For the text-containing cell, return its midpoint in [X, Y] coordinate format. 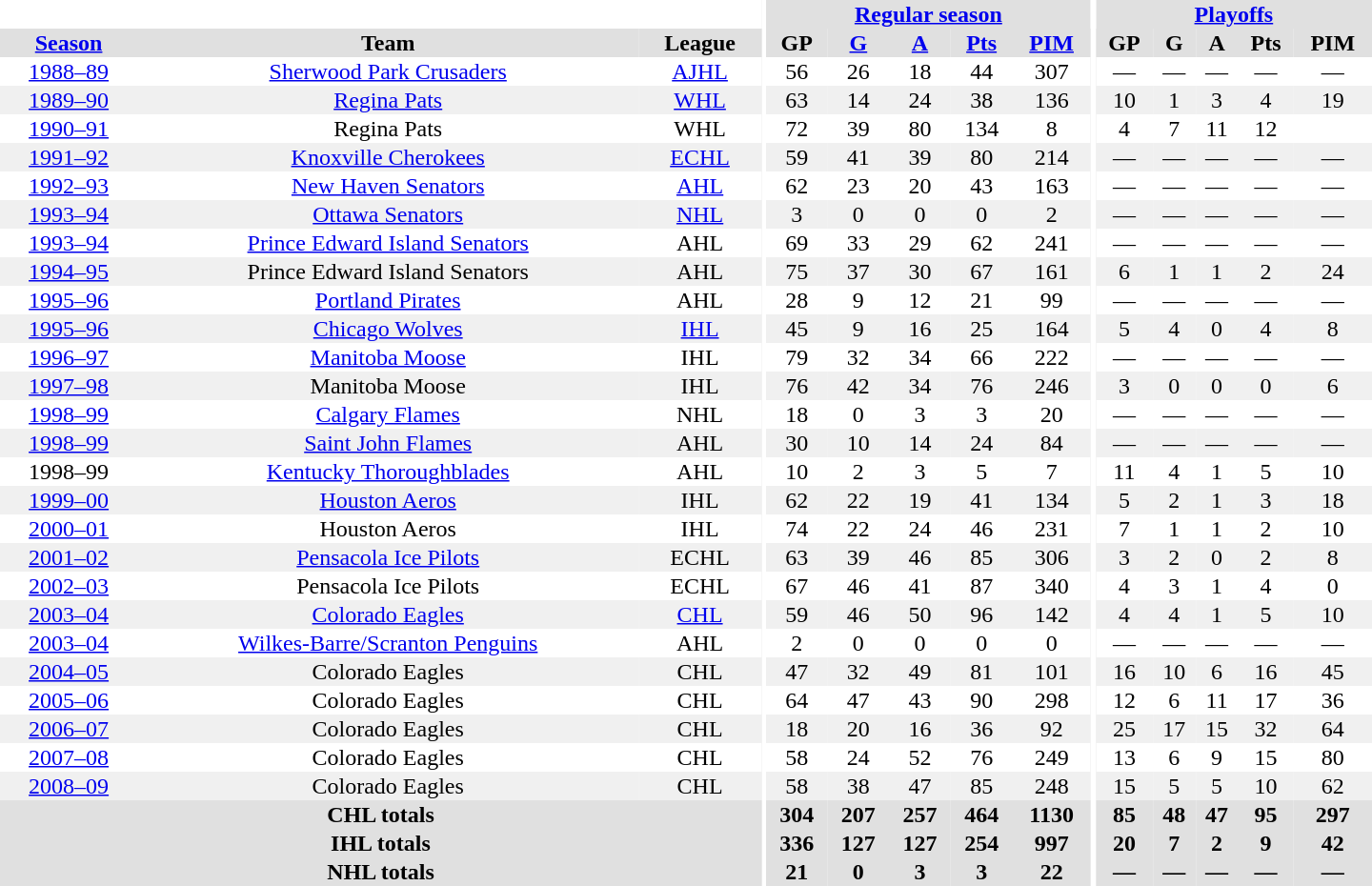
81 [981, 672]
1999–00 [69, 500]
1130 [1051, 815]
72 [797, 129]
66 [981, 357]
Team [388, 43]
306 [1051, 557]
340 [1051, 586]
136 [1051, 100]
163 [1051, 186]
2006–07 [69, 729]
214 [1051, 157]
1996–97 [69, 357]
75 [797, 272]
246 [1051, 386]
Kentucky Thoroughblades [388, 472]
164 [1051, 329]
2004–05 [69, 672]
44 [981, 71]
Ottawa Senators [388, 214]
Chicago Wolves [388, 329]
84 [1051, 443]
79 [797, 357]
1994–95 [69, 272]
26 [859, 71]
297 [1333, 815]
23 [859, 186]
997 [1051, 843]
1988–89 [69, 71]
336 [797, 843]
52 [920, 757]
49 [920, 672]
NHL totals [381, 872]
2007–08 [69, 757]
33 [859, 243]
1991–92 [69, 157]
1997–98 [69, 386]
241 [1051, 243]
307 [1051, 71]
29 [920, 243]
304 [797, 815]
Calgary Flames [388, 414]
AJHL [699, 71]
69 [797, 243]
2000–01 [69, 529]
Wilkes-Barre/Scranton Penguins [388, 643]
92 [1051, 729]
28 [797, 300]
IHL totals [381, 843]
2001–02 [69, 557]
Regular season [928, 14]
298 [1051, 700]
Playoffs [1234, 14]
161 [1051, 272]
37 [859, 272]
222 [1051, 357]
95 [1265, 815]
League [699, 43]
Sherwood Park Crusaders [388, 71]
87 [981, 586]
90 [981, 700]
56 [797, 71]
2005–06 [69, 700]
50 [920, 614]
464 [981, 815]
1990–91 [69, 129]
207 [859, 815]
Season [69, 43]
254 [981, 843]
Saint John Flames [388, 443]
1989–90 [69, 100]
99 [1051, 300]
2002–03 [69, 586]
48 [1174, 815]
Knoxville Cherokees [388, 157]
New Haven Senators [388, 186]
13 [1124, 757]
74 [797, 529]
1992–93 [69, 186]
249 [1051, 757]
101 [1051, 672]
248 [1051, 786]
142 [1051, 614]
231 [1051, 529]
CHL totals [381, 815]
Portland Pirates [388, 300]
257 [920, 815]
96 [981, 614]
2008–09 [69, 786]
